Identify which cell holds the provided text, then report its (x, y) central coordinate. 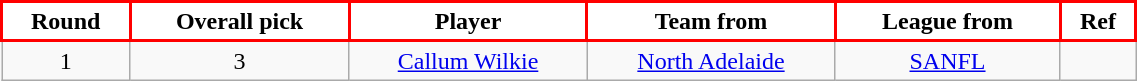
Callum Wilkie (468, 60)
3 (240, 60)
North Adelaide (711, 60)
Ref (1098, 22)
League from (948, 22)
Player (468, 22)
Team from (711, 22)
Overall pick (240, 22)
SANFL (948, 60)
Round (66, 22)
1 (66, 60)
